Extract the (X, Y) coordinate from the center of the cell holding the provided text.  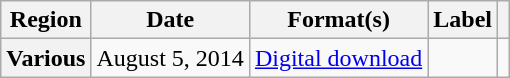
Format(s) (338, 20)
August 5, 2014 (170, 58)
Date (170, 20)
Label (463, 20)
Various (46, 58)
Region (46, 20)
Digital download (338, 58)
